Return the (x, y) coordinate for the center point of the cell that contains the specified text.  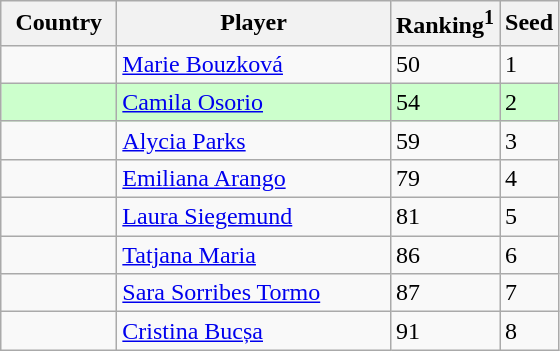
Alycia Parks (254, 140)
59 (444, 140)
79 (444, 178)
3 (530, 140)
6 (530, 255)
86 (444, 255)
50 (444, 64)
5 (530, 217)
2 (530, 102)
Laura Siegemund (254, 217)
4 (530, 178)
91 (444, 331)
Sara Sorribes Tormo (254, 293)
Tatjana Maria (254, 255)
Player (254, 24)
81 (444, 217)
Country (59, 24)
Marie Bouzková (254, 64)
Camila Osorio (254, 102)
7 (530, 293)
Ranking1 (444, 24)
Seed (530, 24)
8 (530, 331)
Emiliana Arango (254, 178)
54 (444, 102)
1 (530, 64)
87 (444, 293)
Cristina Bucșa (254, 331)
